From the cell containing the given text, extract its center point as (x, y) coordinate. 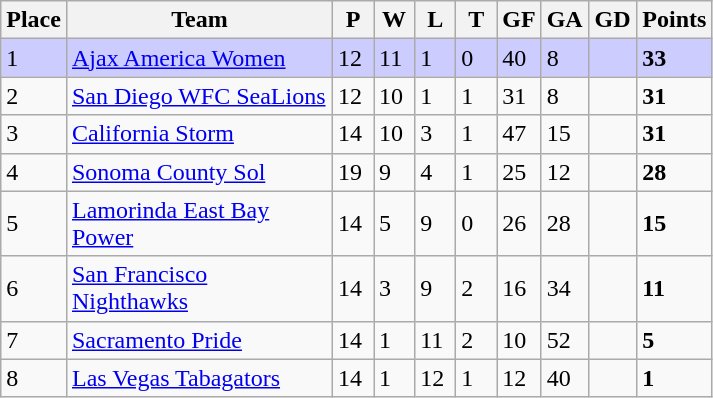
Las Vegas Tabagators (199, 378)
L (436, 20)
52 (564, 340)
Lamorinda East Bay Power (199, 224)
33 (674, 58)
P (354, 20)
Points (674, 20)
GF (519, 20)
T (476, 20)
San Francisco Nighthawks (199, 288)
GA (564, 20)
W (394, 20)
Place (34, 20)
Ajax America Women (199, 58)
7 (34, 340)
16 (519, 288)
47 (519, 134)
6 (34, 288)
Sacramento Pride (199, 340)
26 (519, 224)
San Diego WFC SeaLions (199, 96)
GD (612, 20)
Sonoma County Sol (199, 172)
19 (354, 172)
25 (519, 172)
California Storm (199, 134)
34 (564, 288)
Team (199, 20)
